Find where the given text appears and provide that cell's center as (X, Y) coordinate. 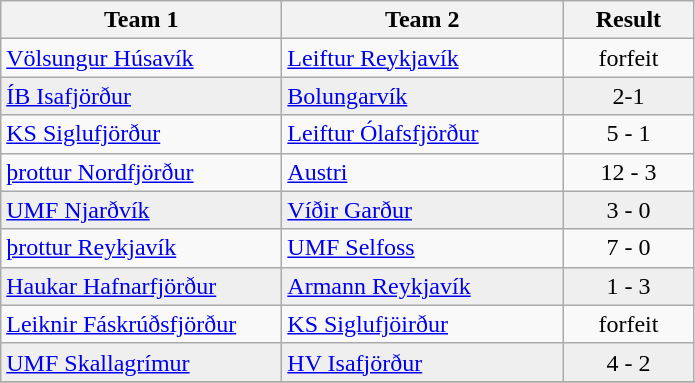
Haukar Hafnarfjörður (142, 286)
Armann Reykjavík (422, 286)
1 - 3 (628, 286)
Bolungarvík (422, 96)
Leiknir Fáskrúðsfjörður (142, 324)
KS Siglufjörður (142, 134)
UMF Skallagrímur (142, 362)
Team 2 (422, 20)
Víðir Garður (422, 210)
Austri (422, 172)
4 - 2 (628, 362)
7 - 0 (628, 248)
Leiftur Reykjavík (422, 58)
12 - 3 (628, 172)
KS Siglufjöirður (422, 324)
Result (628, 20)
3 - 0 (628, 210)
HV Isafjörður (422, 362)
ÍB Isafjörður (142, 96)
UMF Selfoss (422, 248)
þrottur Reykjavík (142, 248)
2-1 (628, 96)
Völsungur Húsavík (142, 58)
Team 1 (142, 20)
Leiftur Ólafsfjörður (422, 134)
UMF Njarðvík (142, 210)
5 - 1 (628, 134)
þrottur Nordfjörður (142, 172)
